Scan for the cell matching the given text and deliver its [x, y] coordinate at center. 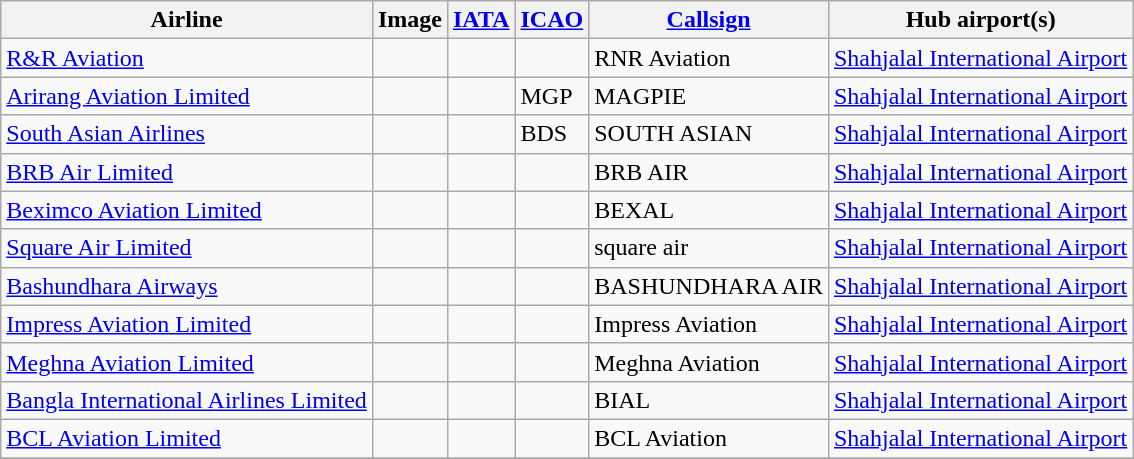
BEXAL [709, 210]
RNR Aviation [709, 58]
SOUTH ASIAN [709, 134]
BDS [552, 134]
Arirang Aviation Limited [187, 96]
Impress Aviation [709, 324]
Beximco Aviation Limited [187, 210]
Hub airport(s) [980, 20]
BRB AIR [709, 172]
South Asian Airlines [187, 134]
MAGPIE [709, 96]
R&R Aviation [187, 58]
MGP [552, 96]
Bashundhara Airways [187, 286]
Callsign [709, 20]
Meghna Aviation Limited [187, 362]
Image [410, 20]
square air [709, 248]
Meghna Aviation [709, 362]
ICAO [552, 20]
Airline [187, 20]
BCL Aviation [709, 438]
BRB Air Limited [187, 172]
Impress Aviation Limited [187, 324]
Bangla International Airlines Limited [187, 400]
BASHUNDHARA AIR [709, 286]
Square Air Limited [187, 248]
BCL Aviation Limited [187, 438]
BIAL [709, 400]
IATA [481, 20]
